Capture the cell that displays the provided text and extract its (x, y) central coordinate. 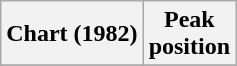
Chart (1982) (72, 34)
Peakposition (189, 34)
